Search for the cell housing the specified text and yield its (X, Y) center coordinate. 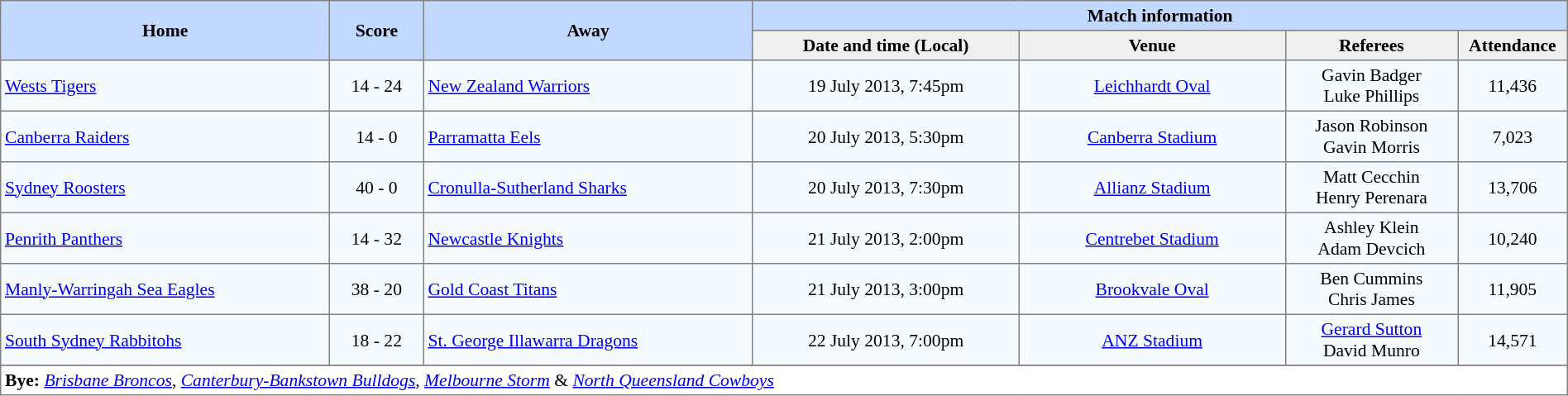
Matt CecchinHenry Perenara (1371, 188)
Wests Tigers (165, 86)
Allianz Stadium (1152, 188)
40 - 0 (377, 188)
ANZ Stadium (1152, 340)
14 - 32 (377, 238)
22 July 2013, 7:00pm (886, 340)
Score (377, 31)
14 - 24 (377, 86)
Cronulla-Sutherland Sharks (588, 188)
13,706 (1513, 188)
St. George Illawarra Dragons (588, 340)
38 - 20 (377, 289)
11,436 (1513, 86)
Ben CumminsChris James (1371, 289)
Venue (1152, 45)
Leichhardt Oval (1152, 86)
10,240 (1513, 238)
Parramatta Eels (588, 136)
Away (588, 31)
Centrebet Stadium (1152, 238)
Sydney Roosters (165, 188)
Referees (1371, 45)
21 July 2013, 2:00pm (886, 238)
21 July 2013, 3:00pm (886, 289)
Canberra Stadium (1152, 136)
Manly-Warringah Sea Eagles (165, 289)
Ashley KleinAdam Devcich (1371, 238)
20 July 2013, 5:30pm (886, 136)
14 - 0 (377, 136)
20 July 2013, 7:30pm (886, 188)
Gavin BadgerLuke Phillips (1371, 86)
Brookvale Oval (1152, 289)
14,571 (1513, 340)
Canberra Raiders (165, 136)
Match information (1159, 16)
18 - 22 (377, 340)
Date and time (Local) (886, 45)
Home (165, 31)
Newcastle Knights (588, 238)
Jason RobinsonGavin Morris (1371, 136)
South Sydney Rabbitohs (165, 340)
Penrith Panthers (165, 238)
Gerard SuttonDavid Munro (1371, 340)
11,905 (1513, 289)
Bye: Brisbane Broncos, Canterbury-Bankstown Bulldogs, Melbourne Storm & North Queensland Cowboys (784, 380)
Gold Coast Titans (588, 289)
New Zealand Warriors (588, 86)
7,023 (1513, 136)
Attendance (1513, 45)
19 July 2013, 7:45pm (886, 86)
